Return the (x, y) coordinate for the center point of the cell that contains the specified text.  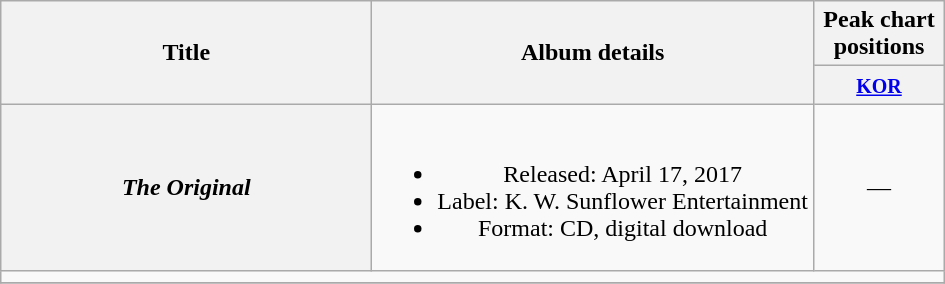
Released: April 17, 2017Label: K. W. Sunflower EntertainmentFormat: CD, digital download (593, 188)
Album details (593, 52)
The Original (186, 188)
KOR (878, 85)
Title (186, 52)
Peak chart positions (878, 34)
— (878, 188)
